Output the [x, y] coordinate of the center of the cell containing the given text.  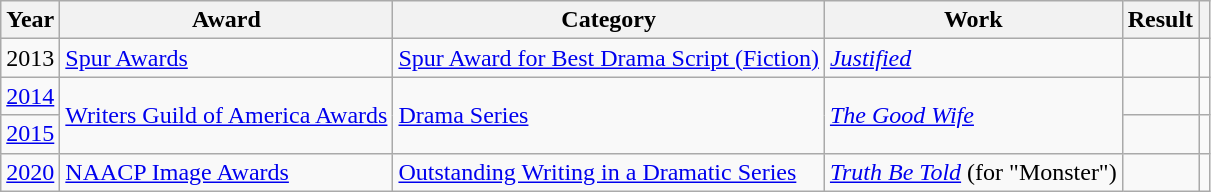
Drama Series [608, 115]
2014 [30, 96]
Work [973, 20]
The Good Wife [973, 115]
2020 [30, 172]
Spur Award for Best Drama Script (Fiction) [608, 58]
NAACP Image Awards [226, 172]
2015 [30, 134]
Year [30, 20]
Spur Awards [226, 58]
Award [226, 20]
Outstanding Writing in a Dramatic Series [608, 172]
Justified [973, 58]
Result [1160, 20]
Writers Guild of America Awards [226, 115]
2013 [30, 58]
Category [608, 20]
Truth Be Told (for "Monster") [973, 172]
